Capture the cell that displays the provided text and extract its (X, Y) central coordinate. 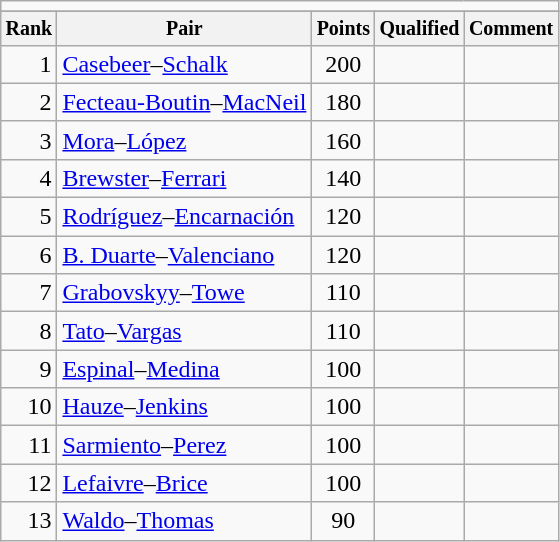
Tato–Vargas (184, 331)
Sarmiento–Perez (184, 445)
Mora–López (184, 140)
6 (29, 255)
13 (29, 521)
140 (344, 178)
Qualified (420, 28)
9 (29, 369)
Fecteau-Boutin–MacNeil (184, 102)
Rank (29, 28)
Espinal–Medina (184, 369)
200 (344, 64)
Lefaivre–Brice (184, 483)
8 (29, 331)
Hauze–Jenkins (184, 407)
10 (29, 407)
Rodríguez–Encarnación (184, 217)
1 (29, 64)
Waldo–Thomas (184, 521)
3 (29, 140)
2 (29, 102)
160 (344, 140)
180 (344, 102)
12 (29, 483)
Pair (184, 28)
11 (29, 445)
Grabovskyy–Towe (184, 293)
4 (29, 178)
Casebeer–Schalk (184, 64)
7 (29, 293)
90 (344, 521)
Brewster–Ferrari (184, 178)
Comment (511, 28)
5 (29, 217)
B. Duarte–Valenciano (184, 255)
Points (344, 28)
